For the text-containing cell, return its midpoint in (X, Y) coordinate format. 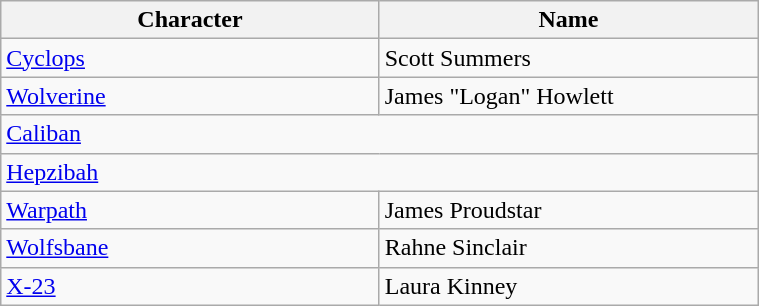
Caliban (380, 134)
Name (568, 20)
Wolverine (190, 96)
Warpath (190, 210)
Hepzibah (380, 172)
Laura Kinney (568, 286)
Scott Summers (568, 58)
James Proudstar (568, 210)
Rahne Sinclair (568, 248)
X-23 (190, 286)
Character (190, 20)
Cyclops (190, 58)
Wolfsbane (190, 248)
James "Logan" Howlett (568, 96)
